Detect which cell encompasses the target text, then output its (X, Y) center coordinate. 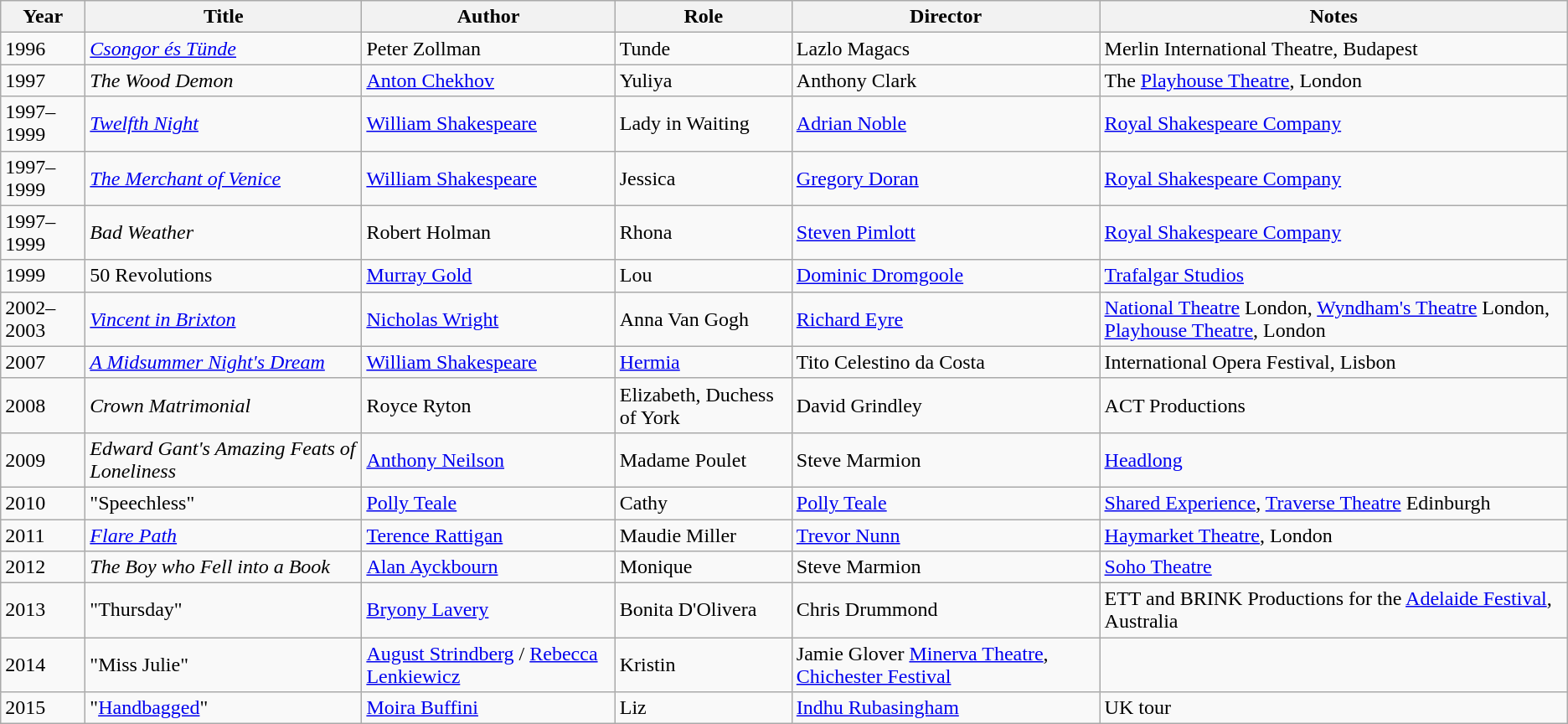
ACT Productions (1333, 406)
Trevor Nunn (946, 535)
2014 (44, 665)
Role (704, 17)
Robert Holman (488, 233)
"Handbagged" (224, 708)
Crown Matrimonial (224, 406)
Terence Rattigan (488, 535)
Flare Path (224, 535)
2002–2003 (44, 318)
2008 (44, 406)
Bryony Lavery (488, 610)
Anton Chekhov (488, 80)
A Midsummer Night's Dream (224, 362)
Bonita D'Olivera (704, 610)
2011 (44, 535)
August Strindberg / Rebecca Lenkiewicz (488, 665)
"Speechless" (224, 503)
UK tour (1333, 708)
ETT and BRINK Productions for the Adelaide Festival, Australia (1333, 610)
Liz (704, 708)
Gregory Doran (946, 178)
Rhona (704, 233)
Vincent in Brixton (224, 318)
2010 (44, 503)
Monique (704, 567)
1996 (44, 49)
Moira Buffini (488, 708)
Lou (704, 276)
Madame Poulet (704, 459)
Dominic Dromgoole (946, 276)
The Playhouse Theatre, London (1333, 80)
Merlin International Theatre, Budapest (1333, 49)
Tunde (704, 49)
Edward Gant's Amazing Feats of Loneliness (224, 459)
Trafalgar Studios (1333, 276)
Adrian Noble (946, 124)
The Merchant of Venice (224, 178)
David Grindley (946, 406)
Hermia (704, 362)
2009 (44, 459)
Csongor és Tünde (224, 49)
Author (488, 17)
Richard Eyre (946, 318)
"Miss Julie" (224, 665)
The Boy who Fell into a Book (224, 567)
2007 (44, 362)
2012 (44, 567)
Director (946, 17)
2013 (44, 610)
Anna Van Gogh (704, 318)
International Opera Festival, Lisbon (1333, 362)
Nicholas Wright (488, 318)
Headlong (1333, 459)
Lazlo Magacs (946, 49)
Alan Ayckbourn (488, 567)
Elizabeth, Duchess of York (704, 406)
Royce Ryton (488, 406)
50 Revolutions (224, 276)
Soho Theatre (1333, 567)
Year (44, 17)
Jamie Glover Minerva Theatre, Chichester Festival (946, 665)
Tito Celestino da Costa (946, 362)
Lady in Waiting (704, 124)
Title (224, 17)
Steven Pimlott (946, 233)
Yuliya (704, 80)
Haymarket Theatre, London (1333, 535)
Anthony Neilson (488, 459)
"Thursday" (224, 610)
Indhu Rubasingham (946, 708)
Maudie Miller (704, 535)
Anthony Clark (946, 80)
1997 (44, 80)
Jessica (704, 178)
Bad Weather (224, 233)
The Wood Demon (224, 80)
Chris Drummond (946, 610)
Cathy (704, 503)
Peter Zollman (488, 49)
Shared Experience, Traverse Theatre Edinburgh (1333, 503)
2015 (44, 708)
National Theatre London, Wyndham's Theatre London, Playhouse Theatre, London (1333, 318)
Murray Gold (488, 276)
Notes (1333, 17)
Kristin (704, 665)
1999 (44, 276)
Twelfth Night (224, 124)
